Detect which cell encompasses the target text, then output its (X, Y) center coordinate. 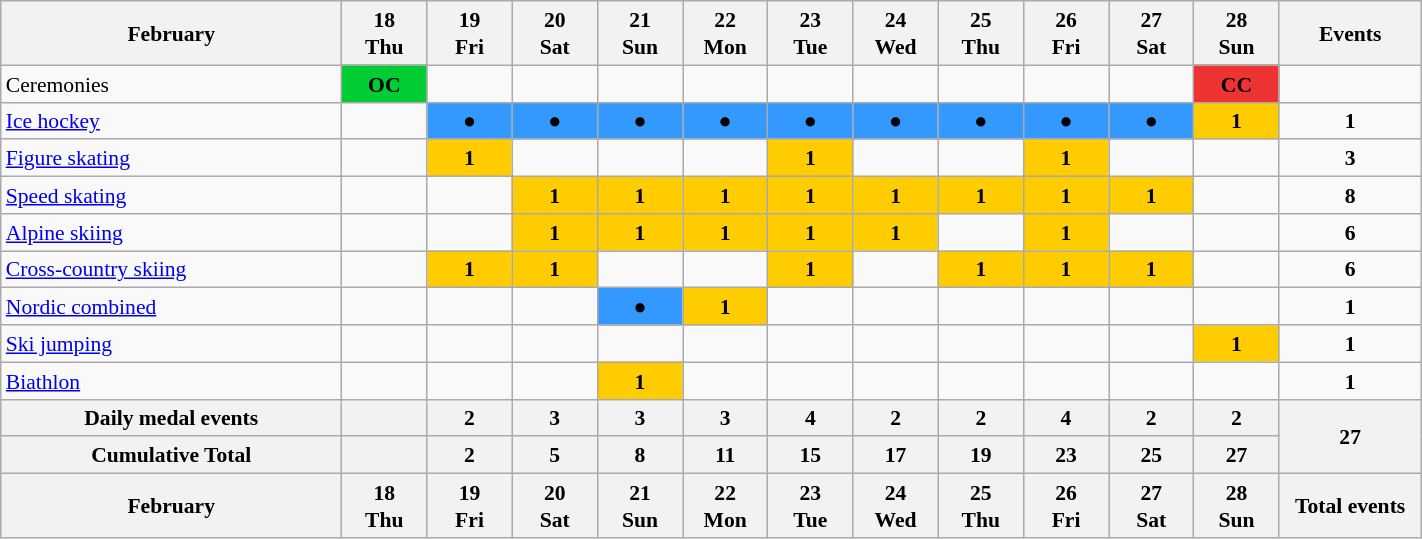
Ski jumping (172, 344)
Events (1350, 33)
Daily medal events (172, 418)
Ice hockey (172, 120)
Cumulative Total (172, 454)
Ceremonies (172, 84)
19 (980, 454)
11 (726, 454)
5 (554, 454)
Biathlon (172, 380)
23 (1066, 454)
Speed skating (172, 194)
OC (384, 84)
15 (810, 454)
17 (896, 454)
Alpine skiing (172, 232)
CC (1236, 84)
Cross-country skiing (172, 268)
Total events (1350, 505)
Figure skating (172, 158)
Nordic combined (172, 306)
25 (1152, 454)
